Pinpoint the cell where the given text exists, returning its [x, y] midpoint coordinate. 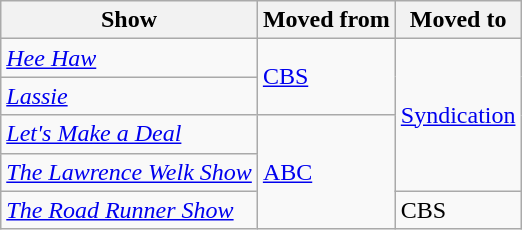
The Road Runner Show [130, 210]
Moved to [458, 20]
The Lawrence Welk Show [130, 172]
Hee Haw [130, 58]
Let's Make a Deal [130, 134]
Lassie [130, 96]
Moved from [326, 20]
ABC [326, 172]
Syndication [458, 115]
Show [130, 20]
